Scan for the cell matching the given text and deliver its [X, Y] coordinate at center. 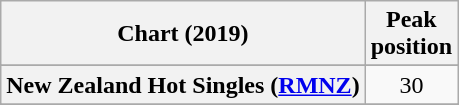
Chart (2019) [183, 34]
Peakposition [411, 34]
New Zealand Hot Singles (RMNZ) [183, 85]
30 [411, 85]
